Scan for the cell matching the given text and deliver its [X, Y] coordinate at center. 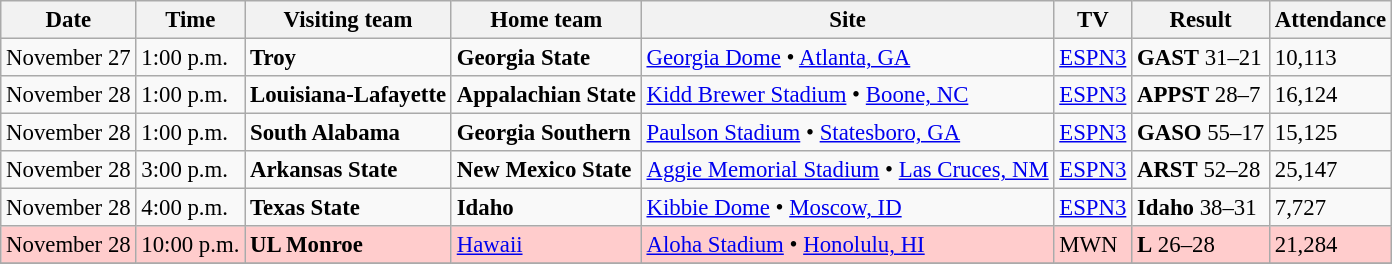
ARST 52–28 [1201, 170]
Home team [546, 20]
Visiting team [348, 20]
TV [1093, 20]
Attendance [1330, 20]
APPST 28–7 [1201, 95]
GASO 55–17 [1201, 133]
Idaho [546, 208]
Texas State [348, 208]
South Alabama [348, 133]
Aloha Stadium • Honolulu, HI [848, 245]
Georgia Southern [546, 133]
10,113 [1330, 58]
Date [68, 20]
Troy [348, 58]
UL Monroe [348, 245]
7,727 [1330, 208]
21,284 [1330, 245]
3:00 p.m. [190, 170]
GAST 31–21 [1201, 58]
Georgia Dome • Atlanta, GA [848, 58]
November 27 [68, 58]
Result [1201, 20]
10:00 p.m. [190, 245]
Louisiana-Lafayette [348, 95]
16,124 [1330, 95]
Kidd Brewer Stadium • Boone, NC [848, 95]
MWN [1093, 245]
Georgia State [546, 58]
Kibbie Dome • Moscow, ID [848, 208]
Time [190, 20]
4:00 p.m. [190, 208]
Site [848, 20]
L 26–28 [1201, 245]
Aggie Memorial Stadium • Las Cruces, NM [848, 170]
Paulson Stadium • Statesboro, GA [848, 133]
Appalachian State [546, 95]
25,147 [1330, 170]
Idaho 38–31 [1201, 208]
Hawaii [546, 245]
15,125 [1330, 133]
New Mexico State [546, 170]
Arkansas State [348, 170]
